Detect which cell encompasses the target text, then output its (X, Y) center coordinate. 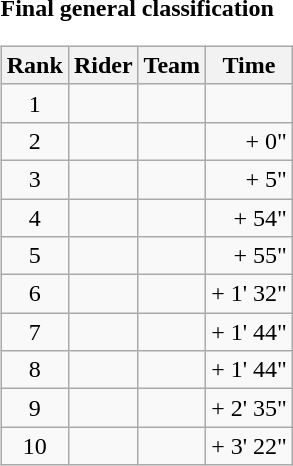
10 (34, 446)
+ 1' 32" (250, 294)
+ 54" (250, 217)
+ 55" (250, 256)
Time (250, 65)
2 (34, 141)
+ 3' 22" (250, 446)
3 (34, 179)
Rider (103, 65)
1 (34, 103)
6 (34, 294)
+ 2' 35" (250, 408)
4 (34, 217)
8 (34, 370)
9 (34, 408)
5 (34, 256)
+ 0" (250, 141)
7 (34, 332)
Rank (34, 65)
Team (172, 65)
+ 5" (250, 179)
